Detect which cell encompasses the target text, then output its [X, Y] center coordinate. 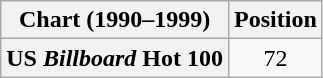
72 [276, 58]
Chart (1990–1999) [115, 20]
US Billboard Hot 100 [115, 58]
Position [276, 20]
